Output the (X, Y) coordinate of the center of the cell containing the given text.  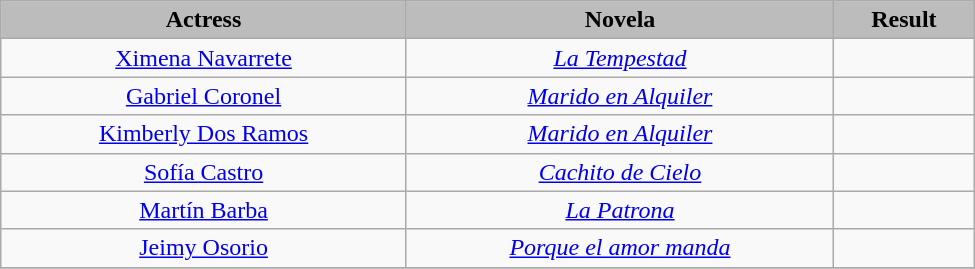
Novela (620, 20)
Martín Barba (204, 210)
Result (904, 20)
Jeimy Osorio (204, 248)
Gabriel Coronel (204, 96)
Sofía Castro (204, 172)
Porque el amor manda (620, 248)
La Tempestad (620, 58)
Kimberly Dos Ramos (204, 134)
Actress (204, 20)
Cachito de Cielo (620, 172)
Ximena Navarrete (204, 58)
La Patrona (620, 210)
